Locate the cell with the specified text and output its [x, y] center coordinate. 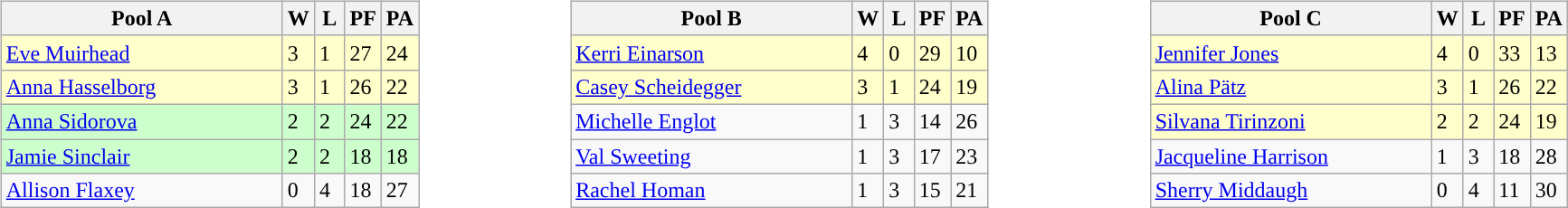
Rachel Homan [711, 191]
23 [970, 156]
11 [1512, 191]
Jacqueline Harrison [1290, 156]
28 [1549, 156]
Sherry Middaugh [1290, 191]
Pool A [141, 18]
Allison Flaxey [141, 191]
Silvana Tirinzoni [1290, 121]
Pool C [1290, 18]
Val Sweeting [711, 156]
Kerri Einarson [711, 52]
Eve Muirhead [141, 52]
Casey Scheidegger [711, 87]
17 [932, 156]
21 [970, 191]
15 [932, 191]
30 [1549, 191]
10 [970, 52]
Pool B [711, 18]
Anna Sidorova [141, 121]
13 [1549, 52]
33 [1512, 52]
Anna Hasselborg [141, 87]
Alina Pätz [1290, 87]
Jamie Sinclair [141, 156]
Michelle Englot [711, 121]
Jennifer Jones [1290, 52]
14 [932, 121]
29 [932, 52]
